Provide the [X, Y] coordinate of the cell's center where the given text is located.  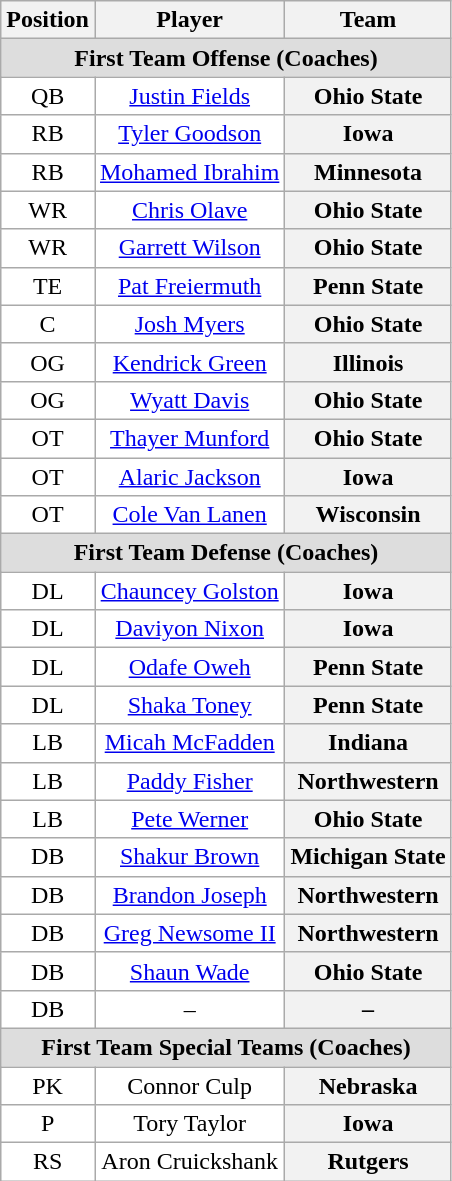
Shakur Brown [189, 857]
Garrett Wilson [189, 248]
Illinois [368, 362]
Brandon Joseph [189, 895]
First Team Special Teams (Coaches) [226, 1047]
TE [48, 286]
Pete Werner [189, 819]
Player [189, 20]
RS [48, 1162]
Position [48, 20]
Rutgers [368, 1162]
Indiana [368, 743]
Tory Taylor [189, 1124]
Odafe Oweh [189, 667]
Chauncey Golston [189, 591]
Paddy Fisher [189, 781]
Cole Van Lanen [189, 515]
Wyatt Davis [189, 400]
P [48, 1124]
Nebraska [368, 1085]
First Team Defense (Coaches) [226, 553]
Micah McFadden [189, 743]
PK [48, 1085]
Connor Culp [189, 1085]
Greg Newsome II [189, 933]
Daviyon Nixon [189, 629]
Shaun Wade [189, 971]
Justin Fields [189, 96]
QB [48, 96]
Mohamed Ibrahim [189, 172]
Pat Freiermuth [189, 286]
Tyler Goodson [189, 134]
Kendrick Green [189, 362]
Minnesota [368, 172]
Josh Myers [189, 324]
First Team Offense (Coaches) [226, 58]
Aron Cruickshank [189, 1162]
Alaric Jackson [189, 477]
Thayer Munford [189, 438]
Chris Olave [189, 210]
Team [368, 20]
Wisconsin [368, 515]
C [48, 324]
Michigan State [368, 857]
Shaka Toney [189, 705]
